Pinpoint the cell where the given text exists, returning its [X, Y] midpoint coordinate. 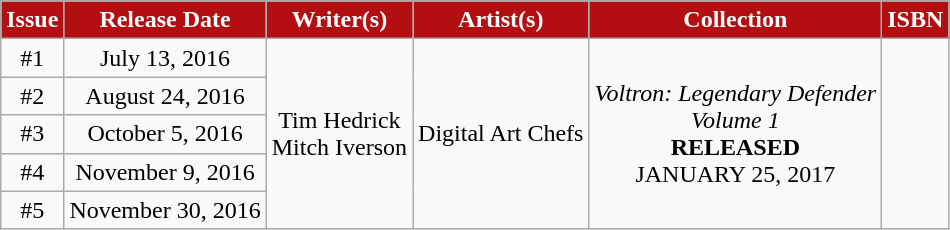
August 24, 2016 [165, 96]
#2 [32, 96]
Collection [736, 20]
November 30, 2016 [165, 210]
Release Date [165, 20]
Digital Art Chefs [501, 134]
Issue [32, 20]
#4 [32, 172]
Tim HedrickMitch Iverson [339, 134]
July 13, 2016 [165, 58]
November 9, 2016 [165, 172]
#3 [32, 134]
Artist(s) [501, 20]
October 5, 2016 [165, 134]
#1 [32, 58]
ISBN [916, 20]
#5 [32, 210]
Writer(s) [339, 20]
Voltron: Legendary DefenderVolume 1RELEASEDJANUARY 25, 2017 [736, 134]
